Pinpoint the cell where the given text exists, returning its (x, y) midpoint coordinate. 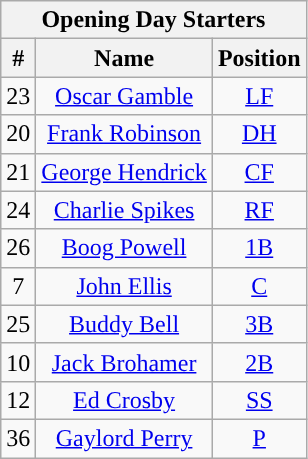
Ed Crosby (124, 400)
7 (18, 286)
Frank Robinson (124, 134)
C (259, 286)
P (259, 438)
# (18, 58)
12 (18, 400)
20 (18, 134)
21 (18, 172)
Charlie Spikes (124, 210)
3B (259, 324)
Jack Brohamer (124, 362)
John Ellis (124, 286)
1B (259, 248)
Boog Powell (124, 248)
Opening Day Starters (154, 20)
2B (259, 362)
Oscar Gamble (124, 96)
Gaylord Perry (124, 438)
DH (259, 134)
25 (18, 324)
36 (18, 438)
Position (259, 58)
Buddy Bell (124, 324)
23 (18, 96)
George Hendrick (124, 172)
10 (18, 362)
RF (259, 210)
Name (124, 58)
26 (18, 248)
SS (259, 400)
LF (259, 96)
24 (18, 210)
CF (259, 172)
